For the text-containing cell, return its midpoint in [X, Y] coordinate format. 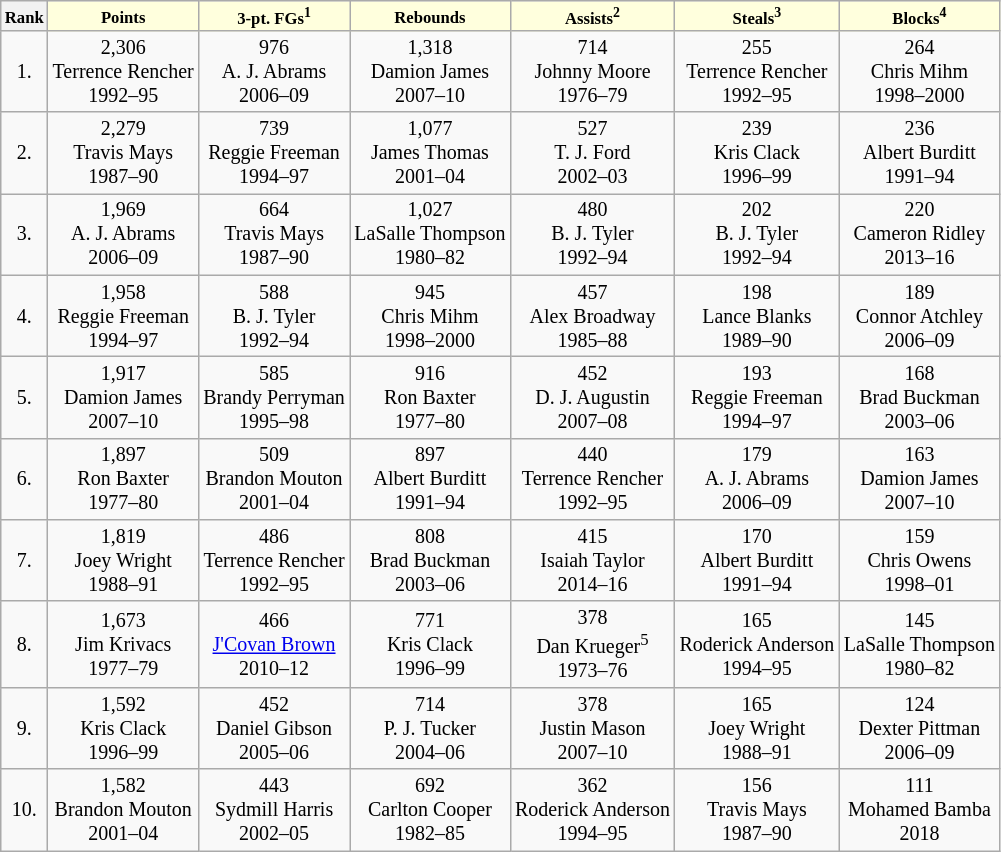
198Lance Blanks1989–90 [757, 316]
6. [24, 480]
771Kris Clack1996–99 [430, 646]
10. [24, 810]
945Chris Mihm1998–2000 [430, 316]
664Travis Mays1987–90 [274, 234]
170Albert Burditt1991–94 [757, 560]
714P. J. Tucker2004–06 [430, 728]
168Brad Buckman2003–06 [920, 398]
Rank [24, 16]
443Sydmill Harris2002–05 [274, 810]
Blocks4 [920, 16]
1,582Brandon Mouton2001–04 [124, 810]
2,279Travis Mays1987–90 [124, 154]
239Kris Clack1996–99 [757, 154]
4. [24, 316]
440Terrence Rencher1992–95 [592, 480]
466J'Covan Brown2010–12 [274, 646]
189Connor Atchley2006–09 [920, 316]
457Alex Broadway1985–88 [592, 316]
1,027LaSalle Thompson1980–82 [430, 234]
1. [24, 72]
452Daniel Gibson2005–06 [274, 728]
739Reggie Freeman1994–97 [274, 154]
5. [24, 398]
588B. J. Tyler1992–94 [274, 316]
692Carlton Cooper1982–85 [430, 810]
585Brandy Perryman1995–98 [274, 398]
1,819Joey Wright1988–91 [124, 560]
Assists2 [592, 16]
165Roderick Anderson1994–95 [757, 646]
808Brad Buckman2003–06 [430, 560]
1,673Jim Krivacs1977–79 [124, 646]
1,318Damion James2007–10 [430, 72]
3-pt. FGs1 [274, 16]
163Damion James2007–10 [920, 480]
714Johnny Moore1976–79 [592, 72]
220Cameron Ridley2013–16 [920, 234]
156Travis Mays1987–90 [757, 810]
8. [24, 646]
2,306Terrence Rencher1992–95 [124, 72]
264Chris Mihm1998–2000 [920, 72]
3. [24, 234]
236Albert Burditt1991–94 [920, 154]
897Albert Burditt1991–94 [430, 480]
111Mohamed Bamba2018 [920, 810]
Points [124, 16]
Steals3 [757, 16]
165Joey Wright1988–91 [757, 728]
2. [24, 154]
1,969A. J. Abrams2006–09 [124, 234]
Rebounds [430, 16]
976A. J. Abrams2006–09 [274, 72]
480B. J. Tyler1992–94 [592, 234]
255Terrence Rencher1992–95 [757, 72]
378Dan Krueger51973–76 [592, 646]
7. [24, 560]
179A. J. Abrams2006–09 [757, 480]
509Brandon Mouton2001–04 [274, 480]
527T. J. Ford2002–03 [592, 154]
202B. J. Tyler1992–94 [757, 234]
378Justin Mason2007–10 [592, 728]
1,917Damion James2007–10 [124, 398]
145LaSalle Thompson1980–82 [920, 646]
1,592Kris Clack1996–99 [124, 728]
415Isaiah Taylor2014–16 [592, 560]
1,077James Thomas2001–04 [430, 154]
159Chris Owens1998–01 [920, 560]
486Terrence Rencher1992–95 [274, 560]
124Dexter Pittman2006–09 [920, 728]
1,897Ron Baxter1977–80 [124, 480]
916Ron Baxter1977–80 [430, 398]
1,958Reggie Freeman1994–97 [124, 316]
362Roderick Anderson1994–95 [592, 810]
452D. J. Augustin2007–08 [592, 398]
193Reggie Freeman1994–97 [757, 398]
9. [24, 728]
